Provide the [X, Y] coordinate of the cell's center where the given text is located.  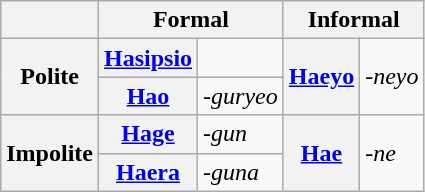
Haeyo [321, 77]
Hae [321, 153]
Polite [50, 77]
Haera [148, 172]
Hao [148, 96]
-neyo [392, 77]
Hage [148, 134]
-guryeo [241, 96]
Hasipsio [148, 58]
Impolite [50, 153]
-ne [392, 153]
-gun [241, 134]
Formal [190, 20]
Informal [354, 20]
-guna [241, 172]
